Capture the cell that displays the provided text and extract its [X, Y] central coordinate. 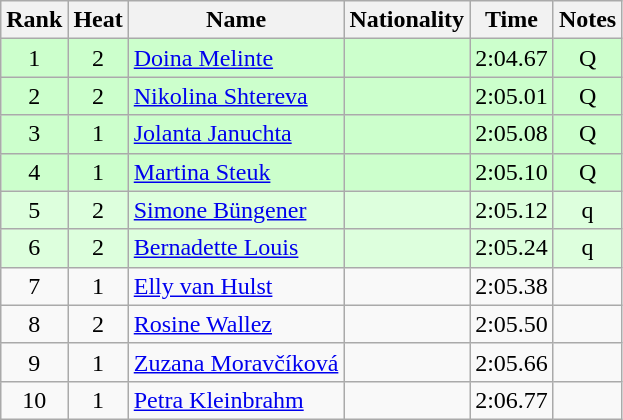
2:05.08 [512, 134]
Martina Steuk [236, 172]
9 [34, 362]
Bernadette Louis [236, 248]
Notes [587, 20]
2:05.24 [512, 248]
Rosine Wallez [236, 324]
10 [34, 400]
2:04.67 [512, 58]
Nationality [407, 20]
Heat [98, 20]
2:05.12 [512, 210]
Nikolina Shtereva [236, 96]
Jolanta Januchta [236, 134]
Name [236, 20]
4 [34, 172]
2:05.01 [512, 96]
Petra Kleinbrahm [236, 400]
Doina Melinte [236, 58]
Time [512, 20]
7 [34, 286]
2:06.77 [512, 400]
Simone Büngener [236, 210]
Zuzana Moravčíková [236, 362]
5 [34, 210]
2:05.66 [512, 362]
2:05.50 [512, 324]
Elly van Hulst [236, 286]
2:05.10 [512, 172]
Rank [34, 20]
6 [34, 248]
2:05.38 [512, 286]
3 [34, 134]
8 [34, 324]
